Output the [X, Y] coordinate of the center of the cell containing the given text.  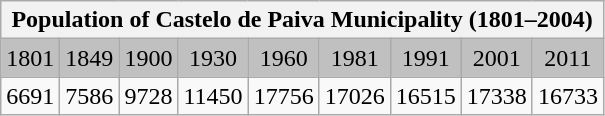
1801 [30, 58]
6691 [30, 96]
17756 [284, 96]
Population of Castelo de Paiva Municipality (1801–2004) [302, 20]
1981 [354, 58]
7586 [90, 96]
1960 [284, 58]
16515 [426, 96]
9728 [148, 96]
2001 [496, 58]
1849 [90, 58]
2011 [568, 58]
11450 [213, 96]
1991 [426, 58]
1900 [148, 58]
1930 [213, 58]
17338 [496, 96]
17026 [354, 96]
16733 [568, 96]
